For the text-containing cell, return its midpoint in (x, y) coordinate format. 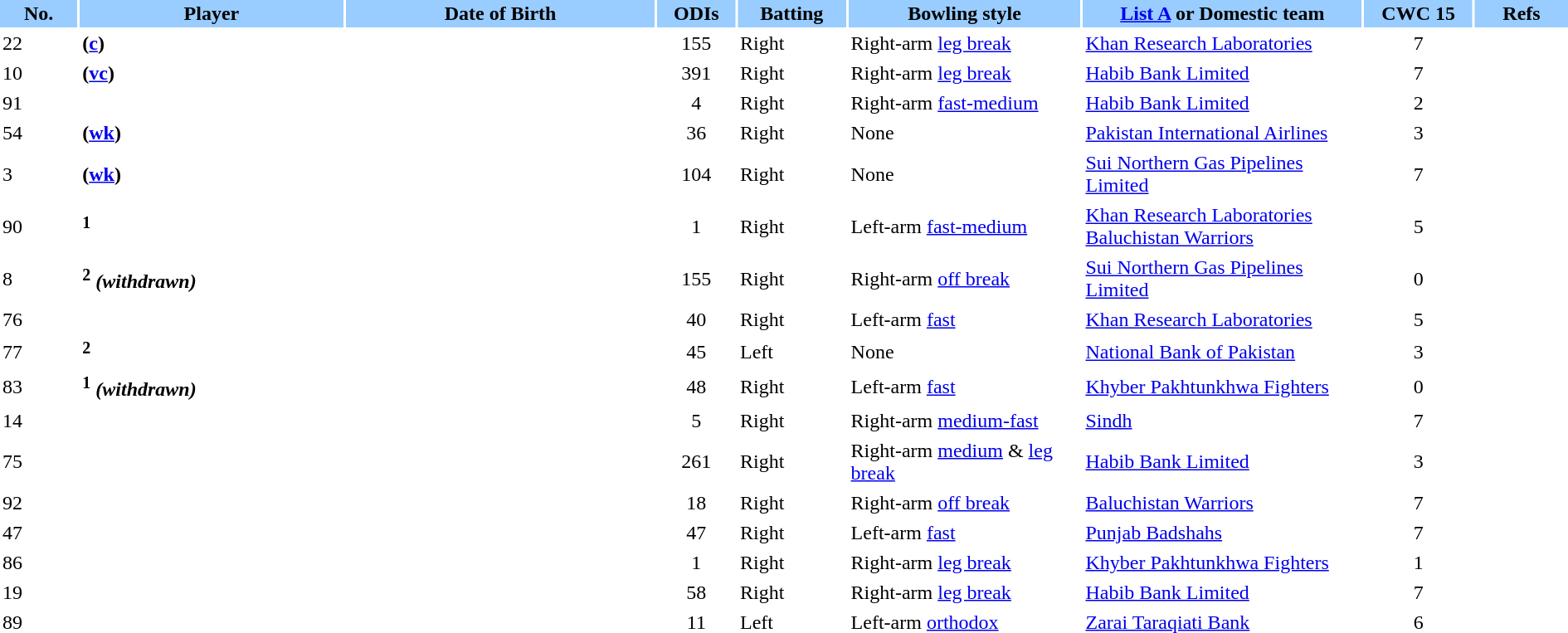
10 (38, 73)
91 (38, 103)
75 (38, 461)
40 (697, 320)
Khan Research Laboratories Baluchistan Warriors (1222, 226)
19 (38, 592)
14 (38, 420)
ODIs (697, 13)
8 (38, 279)
36 (697, 133)
Baluchistan Warriors (1222, 503)
48 (697, 387)
Bowling style (965, 13)
76 (38, 320)
391 (697, 73)
83 (38, 387)
Left-arm fast-medium (965, 226)
86 (38, 562)
Right-arm medium-fast (965, 420)
CWC 15 (1419, 13)
No. (38, 13)
18 (697, 503)
(vc) (211, 73)
Pakistan International Airlines (1222, 133)
National Bank of Pakistan (1222, 352)
104 (697, 174)
Punjab Badshahs (1222, 533)
90 (38, 226)
54 (38, 133)
Right-arm fast-medium (965, 103)
261 (697, 461)
Player (211, 13)
Batting (791, 13)
92 (38, 503)
58 (697, 592)
2 (withdrawn) (211, 279)
77 (38, 352)
List A or Domestic team (1222, 13)
Sindh (1222, 420)
Right-arm medium & leg break (965, 461)
4 (697, 103)
22 (38, 43)
Date of Birth (499, 13)
Refs (1522, 13)
1 (withdrawn) (211, 387)
45 (697, 352)
(c) (211, 43)
Left (791, 352)
